Scan for the cell matching the given text and deliver its [x, y] coordinate at center. 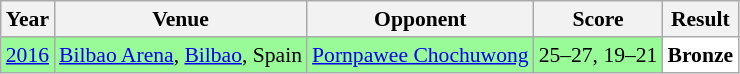
Bronze [700, 55]
25–27, 19–21 [598, 55]
Venue [180, 19]
2016 [28, 55]
Pornpawee Chochuwong [420, 55]
Result [700, 19]
Year [28, 19]
Score [598, 19]
Opponent [420, 19]
Bilbao Arena, Bilbao, Spain [180, 55]
